Return the [X, Y] coordinate for the center point of the cell that contains the specified text.  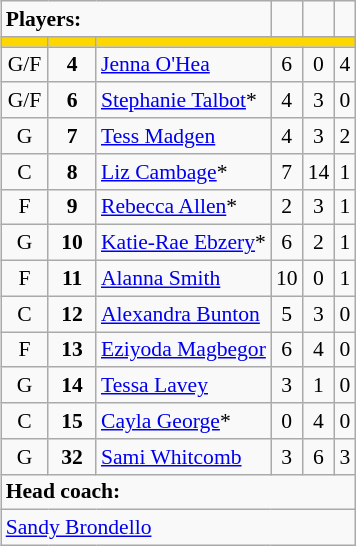
Players: [136, 19]
Rebecca Allen* [184, 207]
Jenna O'Hea [184, 64]
Alexandra Bunton [184, 314]
Eziyoda Magbegor [184, 350]
12 [72, 314]
13 [72, 350]
11 [72, 278]
8 [72, 171]
Tess Madgen [184, 136]
Liz Cambage* [184, 171]
Stephanie Talbot* [184, 100]
Sandy Brondello [178, 528]
Tessa Lavey [184, 385]
15 [72, 421]
9 [72, 207]
Head coach: [178, 492]
5 [287, 314]
Cayla George* [184, 421]
Katie-Rae Ebzery* [184, 243]
Alanna Smith [184, 278]
32 [72, 456]
Sami Whitcomb [184, 456]
